Return (X, Y) of the center of cell containing provided text 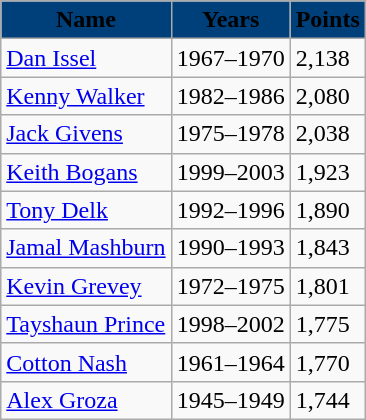
1945–1949 (230, 400)
1,890 (328, 210)
Keith Bogans (86, 172)
1999–2003 (230, 172)
1990–1993 (230, 248)
1982–1986 (230, 96)
Years (230, 20)
1967–1970 (230, 58)
Jamal Mashburn (86, 248)
1998–2002 (230, 324)
Kevin Grevey (86, 286)
Tony Delk (86, 210)
2,038 (328, 134)
Jack Givens (86, 134)
1975–1978 (230, 134)
1972–1975 (230, 286)
2,080 (328, 96)
1,923 (328, 172)
1,775 (328, 324)
Name (86, 20)
Cotton Nash (86, 362)
Tayshaun Prince (86, 324)
1961–1964 (230, 362)
Alex Groza (86, 400)
1,770 (328, 362)
2,138 (328, 58)
1992–1996 (230, 210)
1,744 (328, 400)
1,843 (328, 248)
Points (328, 20)
1,801 (328, 286)
Kenny Walker (86, 96)
Dan Issel (86, 58)
